Determine the (X, Y) coordinate at the center of the cell enclosing the given text.  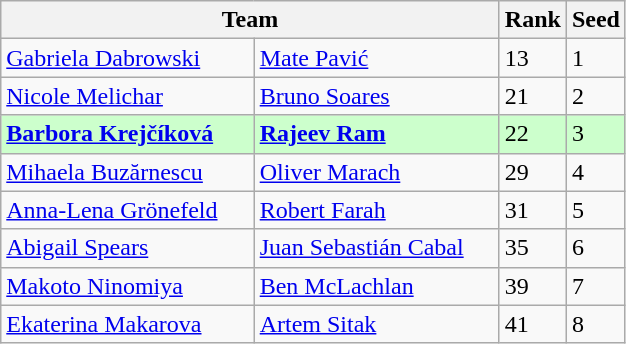
Mihaela Buzărnescu (128, 172)
8 (596, 324)
35 (532, 248)
Barbora Krejčíková (128, 134)
Juan Sebastián Cabal (376, 248)
Rank (532, 20)
41 (532, 324)
Gabriela Dabrowski (128, 58)
1 (596, 58)
Ben McLachlan (376, 286)
31 (532, 210)
Mate Pavić (376, 58)
Ekaterina Makarova (128, 324)
13 (532, 58)
Makoto Ninomiya (128, 286)
4 (596, 172)
Seed (596, 20)
Anna-Lena Grönefeld (128, 210)
Robert Farah (376, 210)
7 (596, 286)
Artem Sitak (376, 324)
Rajeev Ram (376, 134)
Abigail Spears (128, 248)
2 (596, 96)
21 (532, 96)
3 (596, 134)
29 (532, 172)
Team (250, 20)
6 (596, 248)
Oliver Marach (376, 172)
Bruno Soares (376, 96)
5 (596, 210)
39 (532, 286)
Nicole Melichar (128, 96)
22 (532, 134)
